Determine the [X, Y] coordinate at the center of the cell enclosing the given text.  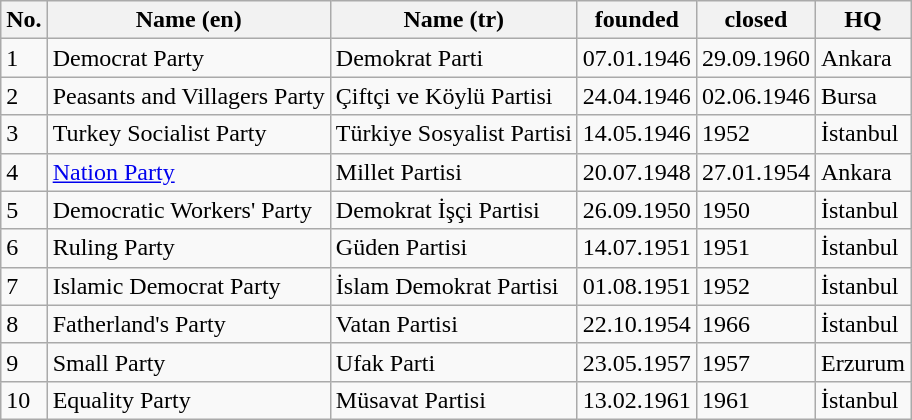
29.09.1960 [756, 58]
2 [24, 96]
Equality Party [188, 400]
5 [24, 210]
14.05.1946 [636, 134]
Fatherland's Party [188, 324]
Vatan Partisi [454, 324]
23.05.1957 [636, 362]
closed [756, 20]
Müsavat Partisi [454, 400]
Name (tr) [454, 20]
9 [24, 362]
Güden Partisi [454, 248]
Demokrat Parti [454, 58]
Name (en) [188, 20]
20.07.1948 [636, 172]
13.02.1961 [636, 400]
1961 [756, 400]
1 [24, 58]
27.01.1954 [756, 172]
Ufak Parti [454, 362]
Demokrat İşçi Partisi [454, 210]
Türkiye Sosyalist Partisi [454, 134]
Turkey Socialist Party [188, 134]
İslam Demokrat Partisi [454, 286]
Ruling Party [188, 248]
3 [24, 134]
Democrat Party [188, 58]
07.01.1946 [636, 58]
Nation Party [188, 172]
Erzurum [862, 362]
22.10.1954 [636, 324]
6 [24, 248]
Islamic Democrat Party [188, 286]
4 [24, 172]
1957 [756, 362]
10 [24, 400]
02.06.1946 [756, 96]
24.04.1946 [636, 96]
7 [24, 286]
1951 [756, 248]
8 [24, 324]
HQ [862, 20]
Bursa [862, 96]
1966 [756, 324]
Democratic Workers' Party [188, 210]
1950 [756, 210]
Peasants and Villagers Party [188, 96]
Millet Partisi [454, 172]
founded [636, 20]
26.09.1950 [636, 210]
No. [24, 20]
Small Party [188, 362]
01.08.1951 [636, 286]
14.07.1951 [636, 248]
Çiftçi ve Köylü Partisi [454, 96]
